Determine the [x, y] coordinate at the center of the cell enclosing the given text.  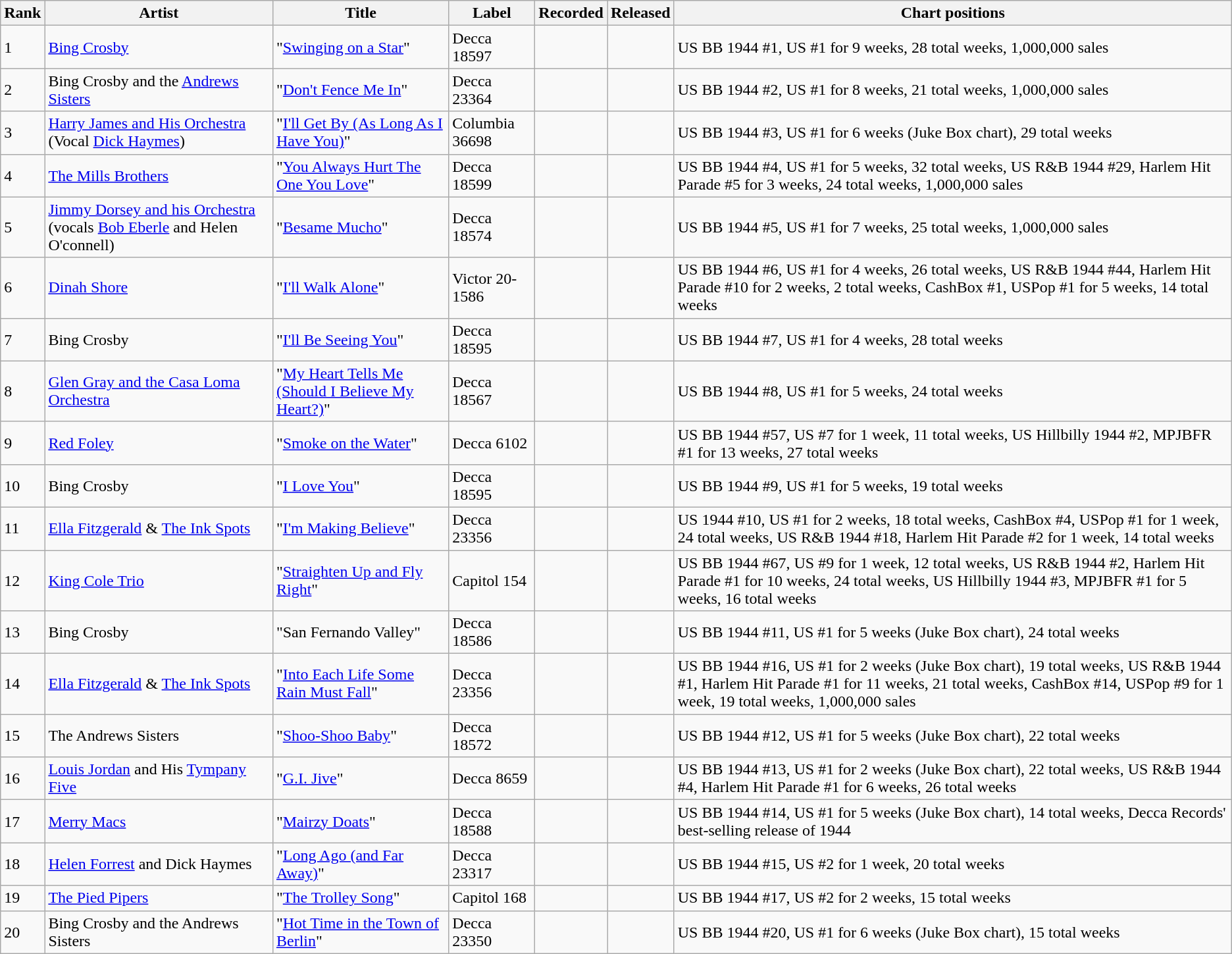
16 [22, 778]
Decca 23364 [492, 90]
"Straighten Up and Fly Right" [361, 581]
Decca 18597 [492, 47]
"Hot Time in the Town of Berlin" [361, 932]
Chart positions [953, 13]
12 [22, 581]
Recorded [571, 13]
"I'm Making Believe" [361, 528]
"San Fernando Valley" [361, 632]
Decca 18567 [492, 391]
"Mairzy Doats" [361, 822]
4 [22, 175]
8 [22, 391]
US BB 1944 #7, US #1 for 4 weeks, 28 total weeks [953, 340]
US BB 1944 #15, US #2 for 1 week, 20 total weeks [953, 864]
"I'll Walk Alone" [361, 288]
The Pied Pipers [159, 898]
Decca 6102 [492, 442]
Decca 8659 [492, 778]
Decca 23317 [492, 864]
"I'll Get By (As Long As I Have You)" [361, 133]
The Andrews Sisters [159, 736]
3 [22, 133]
"Smoke on the Water" [361, 442]
US BB 1944 #9, US #1 for 5 weeks, 19 total weeks [953, 486]
10 [22, 486]
US BB 1944 #11, US #1 for 5 weeks (Juke Box chart), 24 total weeks [953, 632]
Dinah Shore [159, 288]
Merry Macs [159, 822]
"Swinging on a Star" [361, 47]
Capitol 154 [492, 581]
Decca 18588 [492, 822]
"Shoo-Shoo Baby" [361, 736]
US BB 1944 #12, US #1 for 5 weeks (Juke Box chart), 22 total weeks [953, 736]
US BB 1944 #57, US #7 for 1 week, 11 total weeks, US Hillbilly 1944 #2, MPJBFR #1 for 13 weeks, 27 total weeks [953, 442]
US BB 1944 #20, US #1 for 6 weeks (Juke Box chart), 15 total weeks [953, 932]
US BB 1944 #8, US #1 for 5 weeks, 24 total weeks [953, 391]
"Besame Mucho" [361, 227]
15 [22, 736]
14 [22, 684]
US BB 1944 #2, US #1 for 8 weeks, 21 total weeks, 1,000,000 sales [953, 90]
Capitol 168 [492, 898]
20 [22, 932]
1 [22, 47]
"Don't Fence Me In" [361, 90]
US BB 1944 #13, US #1 for 2 weeks (Juke Box chart), 22 total weeks, US R&B 1944 #4, Harlem Hit Parade #1 for 6 weeks, 26 total weeks [953, 778]
Artist [159, 13]
"I Love You" [361, 486]
5 [22, 227]
King Cole Trio [159, 581]
Columbia 36698 [492, 133]
"You Always Hurt The One You Love" [361, 175]
Helen Forrest and Dick Haymes [159, 864]
11 [22, 528]
US BB 1944 #5, US #1 for 7 weeks, 25 total weeks, 1,000,000 sales [953, 227]
The Mills Brothers [159, 175]
19 [22, 898]
18 [22, 864]
13 [22, 632]
"My Heart Tells Me (Should I Believe My Heart?)" [361, 391]
Decca 23350 [492, 932]
US BB 1944 #1, US #1 for 9 weeks, 28 total weeks, 1,000,000 sales [953, 47]
Decca 18574 [492, 227]
17 [22, 822]
Decca 18599 [492, 175]
"I'll Be Seeing You" [361, 340]
Jimmy Dorsey and his Orchestra (vocals Bob Eberle and Helen O'connell) [159, 227]
Red Foley [159, 442]
7 [22, 340]
Victor 20-1586 [492, 288]
US BB 1944 #4, US #1 for 5 weeks, 32 total weeks, US R&B 1944 #29, Harlem Hit Parade #5 for 3 weeks, 24 total weeks, 1,000,000 sales [953, 175]
Title [361, 13]
US BB 1944 #14, US #1 for 5 weeks (Juke Box chart), 14 total weeks, Decca Records' best-selling release of 1944 [953, 822]
US BB 1944 #3, US #1 for 6 weeks (Juke Box chart), 29 total weeks [953, 133]
"Long Ago (and Far Away)" [361, 864]
Released [640, 13]
"G.I. Jive" [361, 778]
Label [492, 13]
6 [22, 288]
Decca 18586 [492, 632]
"Into Each Life Some Rain Must Fall" [361, 684]
2 [22, 90]
Harry James and His Orchestra (Vocal Dick Haymes) [159, 133]
US BB 1944 #17, US #2 for 2 weeks, 15 total weeks [953, 898]
"The Trolley Song" [361, 898]
9 [22, 442]
Rank [22, 13]
Decca 18572 [492, 736]
Glen Gray and the Casa Loma Orchestra [159, 391]
Louis Jordan and His Tympany Five [159, 778]
